Determine the (x, y) coordinate at the center of the cell enclosing the given text.  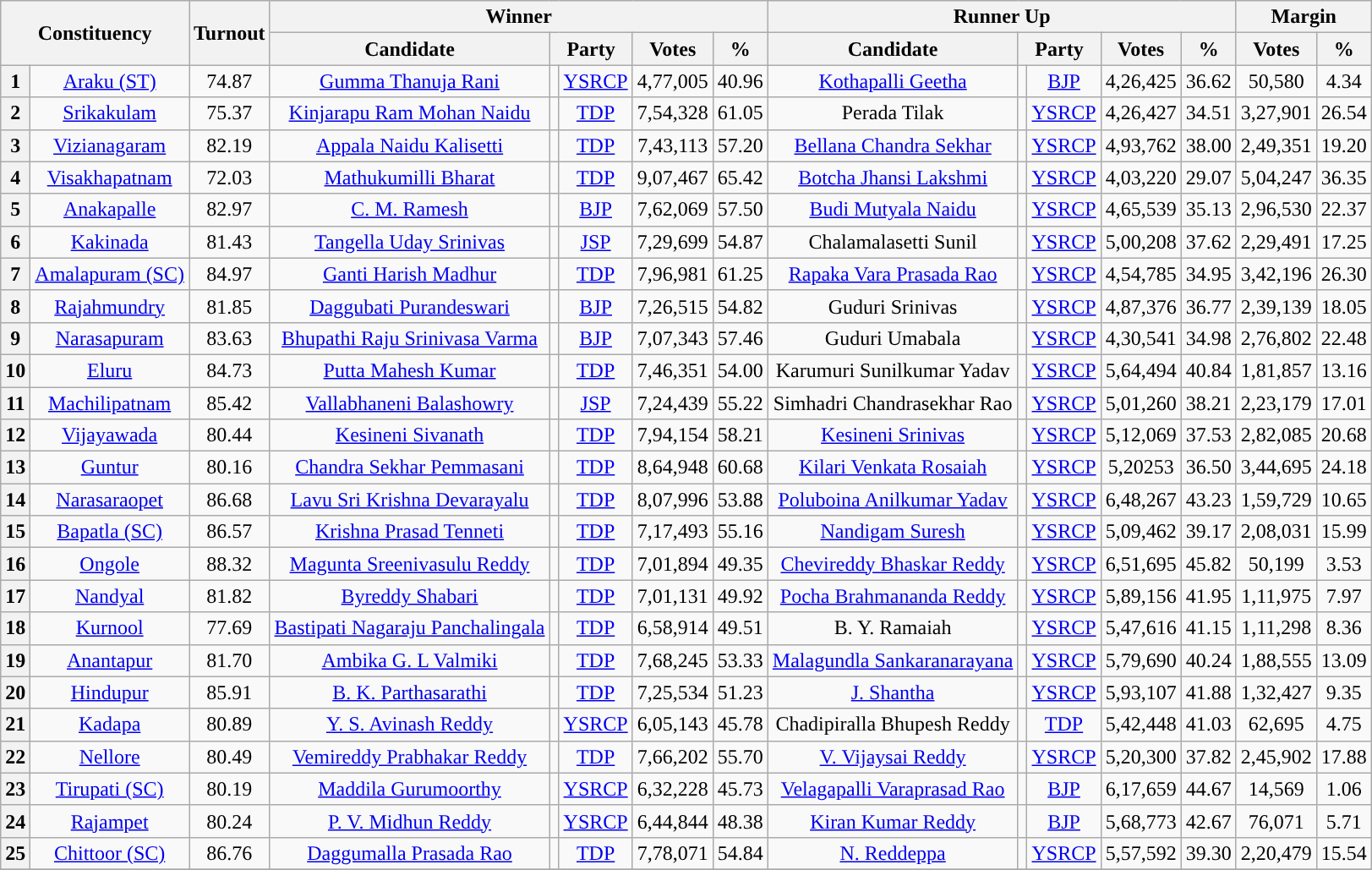
85.42 (230, 403)
Guduri Umabala (893, 338)
7,66,202 (673, 757)
2,49,351 (1276, 145)
5,20,300 (1141, 757)
49.35 (741, 564)
1,11,975 (1276, 596)
5 (15, 210)
38.21 (1209, 403)
Turnout (230, 33)
J. Shantha (893, 692)
7,68,245 (673, 660)
Visakhapatnam (110, 178)
80.44 (230, 435)
3.53 (1344, 564)
Ambika G. L Valmiki (409, 660)
25 (15, 853)
Ganti Harish Madhur (409, 274)
Vizianagaram (110, 145)
44.67 (1209, 789)
20.68 (1344, 435)
17.01 (1344, 403)
80.16 (230, 468)
7,07,343 (673, 338)
82.97 (230, 210)
22 (15, 757)
72.03 (230, 178)
Bellana Chandra Sekhar (893, 145)
Karumuri Sunilkumar Yadav (893, 370)
Hindupur (110, 692)
38.00 (1209, 145)
5,00,208 (1141, 242)
Vijayawada (110, 435)
Vemireddy Prabhakar Reddy (409, 757)
Anantapur (110, 660)
14 (15, 500)
B. Y. Ramaiah (893, 628)
4,26,425 (1141, 81)
15 (15, 532)
Kadapa (110, 725)
37.82 (1209, 757)
15.99 (1344, 532)
26.54 (1344, 113)
40.96 (741, 81)
6,17,659 (1141, 789)
21 (15, 725)
Kakinada (110, 242)
Appala Naidu Kalisetti (409, 145)
Nandigam Suresh (893, 532)
7,54,328 (673, 113)
Srikakulam (110, 113)
16 (15, 564)
5,01,260 (1141, 403)
24.18 (1344, 468)
7.97 (1344, 596)
3,27,901 (1276, 113)
2,29,491 (1276, 242)
57.46 (741, 338)
40.24 (1209, 660)
81.43 (230, 242)
Guntur (110, 468)
5,12,069 (1141, 435)
5,20253 (1141, 468)
6 (15, 242)
Daggubati Purandeswari (409, 306)
4,54,785 (1141, 274)
81.70 (230, 660)
7,25,534 (673, 692)
7 (15, 274)
15.54 (1344, 853)
75.37 (230, 113)
7,01,131 (673, 596)
50,199 (1276, 564)
22.37 (1344, 210)
6,05,143 (673, 725)
8,07,996 (673, 500)
Margin (1304, 17)
85.91 (230, 692)
Chandra Sekhar Pemmasani (409, 468)
2,76,802 (1276, 338)
29.07 (1209, 178)
51.23 (741, 692)
24 (15, 821)
83.63 (230, 338)
5,89,156 (1141, 596)
19 (15, 660)
39.17 (1209, 532)
35.13 (1209, 210)
36.50 (1209, 468)
7,96,981 (673, 274)
13 (15, 468)
5,42,448 (1141, 725)
Kiran Kumar Reddy (893, 821)
34.95 (1209, 274)
8,64,948 (673, 468)
5,47,616 (1141, 628)
6,58,914 (673, 628)
Eluru (110, 370)
V. Vijaysai Reddy (893, 757)
Rapaka Vara Prasada Rao (893, 274)
4.34 (1344, 81)
80.49 (230, 757)
Gumma Thanuja Rani (409, 81)
Vallabhaneni Balashowry (409, 403)
1.06 (1344, 789)
41.03 (1209, 725)
86.76 (230, 853)
4,93,762 (1141, 145)
45.82 (1209, 564)
2,20,479 (1276, 853)
17.25 (1344, 242)
5,64,494 (1141, 370)
39.30 (1209, 853)
76,071 (1276, 821)
Kesineni Srinivas (893, 435)
5,68,773 (1141, 821)
N. Reddeppa (893, 853)
Araku (ST) (110, 81)
B. K. Parthasarathi (409, 692)
13.16 (1344, 370)
80.19 (230, 789)
Chalamalasetti Sunil (893, 242)
48.38 (741, 821)
Malagundla Sankaranarayana (893, 660)
84.97 (230, 274)
Amalapuram (SC) (110, 274)
10 (15, 370)
17.88 (1344, 757)
36.77 (1209, 306)
54.84 (741, 853)
3,42,196 (1276, 274)
11 (15, 403)
49.51 (741, 628)
4,26,427 (1141, 113)
Simhadri Chandrasekhar Rao (893, 403)
4,87,376 (1141, 306)
Kinjarapu Ram Mohan Naidu (409, 113)
37.62 (1209, 242)
8 (15, 306)
43.23 (1209, 500)
88.32 (230, 564)
5.71 (1344, 821)
2,96,530 (1276, 210)
1,81,857 (1276, 370)
Perada Tilak (893, 113)
2,08,031 (1276, 532)
1,59,729 (1276, 500)
7,26,515 (673, 306)
5,09,462 (1141, 532)
9 (15, 338)
80.89 (230, 725)
2,23,179 (1276, 403)
4,03,220 (1141, 178)
8.36 (1344, 628)
Krishna Prasad Tenneti (409, 532)
5,57,592 (1141, 853)
1,32,427 (1276, 692)
Kilari Venkata Rosaiah (893, 468)
Winner (519, 17)
41.95 (1209, 596)
36.62 (1209, 81)
18 (15, 628)
6,32,228 (673, 789)
7,24,439 (673, 403)
Poluboina Anilkumar Yadav (893, 500)
Botcha Jhansi Lakshmi (893, 178)
80.24 (230, 821)
Budi Mutyala Naidu (893, 210)
26.30 (1344, 274)
6,48,267 (1141, 500)
22.48 (1344, 338)
4.75 (1344, 725)
55.22 (741, 403)
Kesineni Sivanath (409, 435)
7,94,154 (673, 435)
50,580 (1276, 81)
Chittoor (SC) (110, 853)
86.68 (230, 500)
C. M. Ramesh (409, 210)
9,07,467 (673, 178)
Daggumalla Prasada Rao (409, 853)
7,62,069 (673, 210)
61.25 (741, 274)
82.19 (230, 145)
4,30,541 (1141, 338)
34.98 (1209, 338)
10.65 (1344, 500)
53.88 (741, 500)
57.50 (741, 210)
3,44,695 (1276, 468)
Narasaraopet (110, 500)
2,82,085 (1276, 435)
61.05 (741, 113)
2,45,902 (1276, 757)
54.87 (741, 242)
P. V. Midhun Reddy (409, 821)
4,77,005 (673, 81)
1,88,555 (1276, 660)
Ongole (110, 564)
81.85 (230, 306)
65.42 (741, 178)
Y. S. Avinash Reddy (409, 725)
Kothapalli Geetha (893, 81)
Nellore (110, 757)
74.87 (230, 81)
13.09 (1344, 660)
Narasapuram (110, 338)
Mathukumilli Bharat (409, 178)
2 (15, 113)
Runner Up (1002, 17)
7,46,351 (673, 370)
42.67 (1209, 821)
Guduri Srinivas (893, 306)
23 (15, 789)
7,17,493 (673, 532)
5,04,247 (1276, 178)
2,39,139 (1276, 306)
20 (15, 692)
62,695 (1276, 725)
Chadipiralla Bhupesh Reddy (893, 725)
Bhupathi Raju Srinivasa Varma (409, 338)
81.82 (230, 596)
Machilipatnam (110, 403)
Rajampet (110, 821)
9.35 (1344, 692)
77.69 (230, 628)
7,43,113 (673, 145)
6,44,844 (673, 821)
1 (15, 81)
60.68 (741, 468)
Magunta Sreenivasulu Reddy (409, 564)
84.73 (230, 370)
55.16 (741, 532)
14,569 (1276, 789)
Tangella Uday Srinivas (409, 242)
54.00 (741, 370)
4,65,539 (1141, 210)
53.33 (741, 660)
37.53 (1209, 435)
Constituency (95, 33)
57.20 (741, 145)
4 (15, 178)
1,11,298 (1276, 628)
3 (15, 145)
Tirupati (SC) (110, 789)
Putta Mahesh Kumar (409, 370)
41.15 (1209, 628)
7,29,699 (673, 242)
45.78 (741, 725)
Anakapalle (110, 210)
18.05 (1344, 306)
58.21 (741, 435)
Bapatla (SC) (110, 532)
Kurnool (110, 628)
5,79,690 (1141, 660)
Chevireddy Bhaskar Reddy (893, 564)
36.35 (1344, 178)
Velagapalli Varaprasad Rao (893, 789)
86.57 (230, 532)
40.84 (1209, 370)
54.82 (741, 306)
41.88 (1209, 692)
Byreddy Shabari (409, 596)
17 (15, 596)
6,51,695 (1141, 564)
Pocha Brahmananda Reddy (893, 596)
7,78,071 (673, 853)
34.51 (1209, 113)
Nandyal (110, 596)
45.73 (741, 789)
5,93,107 (1141, 692)
49.92 (741, 596)
Rajahmundry (110, 306)
7,01,894 (673, 564)
55.70 (741, 757)
12 (15, 435)
Bastipati Nagaraju Panchalingala (409, 628)
19.20 (1344, 145)
Maddila Gurumoorthy (409, 789)
Lavu Sri Krishna Devarayalu (409, 500)
